For the text-containing cell, return its midpoint in [X, Y] coordinate format. 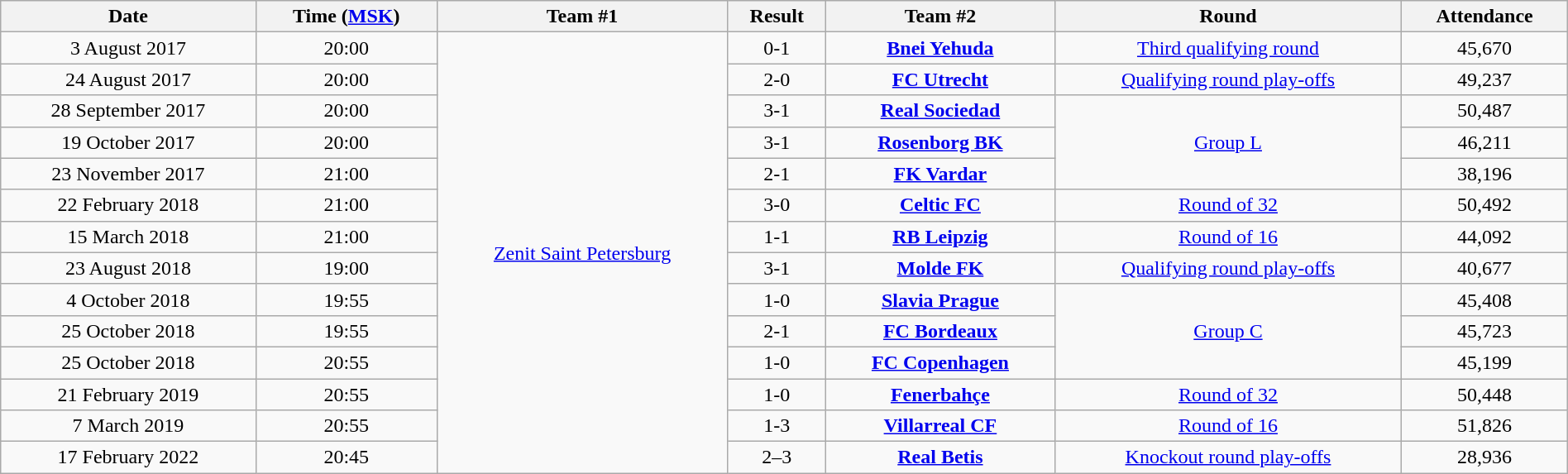
2-0 [777, 79]
50,492 [1484, 205]
50,448 [1484, 395]
49,237 [1484, 79]
3 August 2017 [128, 48]
45,670 [1484, 48]
Villarreal CF [940, 426]
Slavia Prague [940, 299]
Team #2 [940, 17]
Round [1228, 17]
Group C [1228, 331]
FC Copenhagen [940, 362]
Date [128, 17]
FC Bordeaux [940, 331]
7 March 2019 [128, 426]
1-3 [777, 426]
45,199 [1484, 362]
45,723 [1484, 331]
21 February 2019 [128, 395]
44,092 [1484, 237]
28 September 2017 [128, 111]
50,487 [1484, 111]
23 November 2017 [128, 174]
20:45 [346, 457]
Group L [1228, 142]
23 August 2018 [128, 268]
4 October 2018 [128, 299]
1-1 [777, 237]
45,408 [1484, 299]
46,211 [1484, 142]
19 October 2017 [128, 142]
Celtic FC [940, 205]
19:00 [346, 268]
Attendance [1484, 17]
15 March 2018 [128, 237]
Time (MSK) [346, 17]
Real Sociedad [940, 111]
0-1 [777, 48]
24 August 2017 [128, 79]
FC Utrecht [940, 79]
Zenit Saint Petersburg [582, 253]
Team #1 [582, 17]
Real Betis [940, 457]
RB Leipzig [940, 237]
17 February 2022 [128, 457]
28,936 [1484, 457]
22 February 2018 [128, 205]
51,826 [1484, 426]
Result [777, 17]
40,677 [1484, 268]
2–3 [777, 457]
Bnei Yehuda [940, 48]
Knockout round play-offs [1228, 457]
Third qualifying round [1228, 48]
3-0 [777, 205]
FK Vardar [940, 174]
38,196 [1484, 174]
Rosenborg BK [940, 142]
Fenerbahçe [940, 395]
Molde FK [940, 268]
